From the cell containing the given text, extract its center point as (x, y) coordinate. 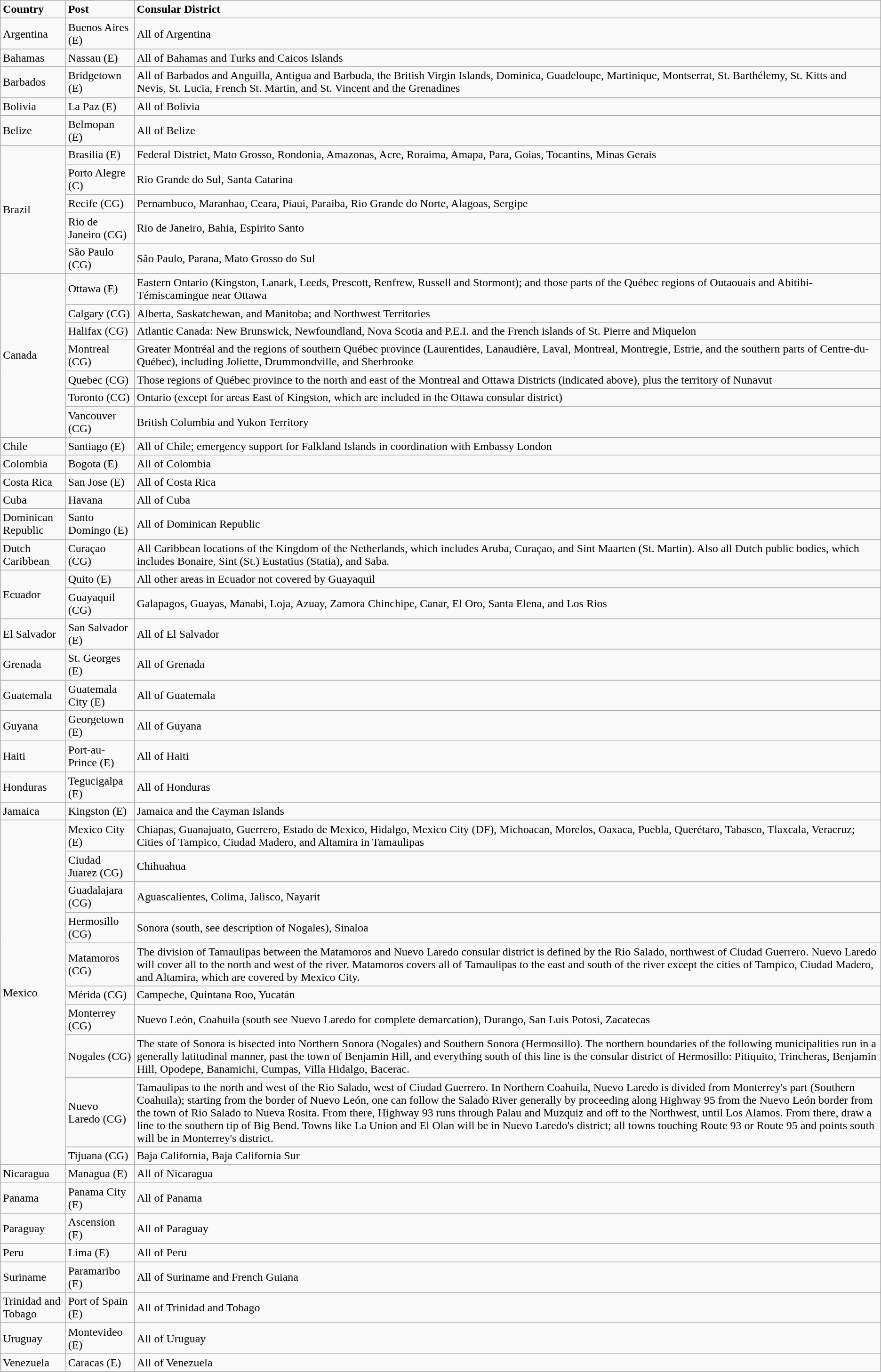
Santiago (E) (100, 446)
Bahamas (33, 58)
Ottawa (E) (100, 289)
Post (100, 9)
All of Paraguay (507, 1228)
All of Cuba (507, 500)
Paraguay (33, 1228)
Ciudad Juarez (CG) (100, 866)
Ontario (except for areas East of Kingston, which are included in the Ottawa consular district) (507, 398)
All of Chile; emergency support for Falkland Islands in coordination with Embassy London (507, 446)
Dominican Republic (33, 524)
Managua (E) (100, 1173)
Honduras (33, 787)
All of Uruguay (507, 1339)
São Paulo (CG) (100, 258)
All of Guatemala (507, 695)
Grenada (33, 665)
Bolivia (33, 106)
Paramaribo (E) (100, 1277)
Canada (33, 355)
Panama (33, 1197)
All of Dominican Republic (507, 524)
Aguascalientes, Colima, Jalisco, Nayarit (507, 897)
Port of Spain (E) (100, 1308)
Toronto (CG) (100, 398)
Peru (33, 1253)
Galapagos, Guayas, Manabi, Loja, Azuay, Zamora Chinchipe, Canar, El Oro, Santa Elena, and Los Rios (507, 603)
All of Suriname and French Guiana (507, 1277)
Colombia (33, 464)
Rio de Janeiro (CG) (100, 228)
Uruguay (33, 1339)
Mexico City (E) (100, 836)
All of Guyana (507, 726)
Bridgetown (E) (100, 82)
Alberta, Saskatchewan, and Manitoba; and Northwest Territories (507, 313)
Atlantic Canada: New Brunswick, Newfoundland, Nova Scotia and P.E.I. and the French islands of St. Pierre and Miquelon (507, 331)
Panama City (E) (100, 1197)
Rio de Janeiro, Bahia, Espirito Santo (507, 228)
Jamaica (33, 811)
La Paz (E) (100, 106)
Chihuahua (507, 866)
Caracas (E) (100, 1363)
All of Bolivia (507, 106)
São Paulo, Parana, Mato Grosso do Sul (507, 258)
All of Grenada (507, 665)
Nicaragua (33, 1173)
Consular District (507, 9)
All of Haiti (507, 757)
All of Colombia (507, 464)
Havana (100, 500)
Guatemala City (E) (100, 695)
Argentina (33, 34)
Nuevo León, Coahuila (south see Nuevo Laredo for complete demarcation), Durango, San Luis Potosí, Zacatecas (507, 1019)
Country (33, 9)
Guadalajara (CG) (100, 897)
Costa Rica (33, 482)
Those regions of Québec province to the north and east of the Montreal and Ottawa Districts (indicated above), plus the territory of Nunavut (507, 380)
All of Trinidad and Tobago (507, 1308)
Curaçao (CG) (100, 554)
Barbados (33, 82)
Buenos Aires (E) (100, 34)
St. Georges (E) (100, 665)
Belmopan (E) (100, 131)
Ecuador (33, 594)
Tijuana (CG) (100, 1155)
All other areas in Ecuador not covered by Guayaquil (507, 579)
El Salvador (33, 634)
Nassau (E) (100, 58)
Santo Domingo (E) (100, 524)
Recife (CG) (100, 203)
Bogota (E) (100, 464)
Quito (E) (100, 579)
Mérida (CG) (100, 995)
Calgary (CG) (100, 313)
Guyana (33, 726)
All of Belize (507, 131)
Halifax (CG) (100, 331)
All of Costa Rica (507, 482)
Tegucigalpa (E) (100, 787)
Venezuela (33, 1363)
Nogales (CG) (100, 1056)
All of Argentina (507, 34)
All of Bahamas and Turks and Caicos Islands (507, 58)
All of Peru (507, 1253)
Quebec (CG) (100, 380)
All of El Salvador (507, 634)
Porto Alegre (C) (100, 179)
Kingston (E) (100, 811)
Montreal (CG) (100, 356)
Rio Grande do Sul, Santa Catarina (507, 179)
All of Nicaragua (507, 1173)
Suriname (33, 1277)
San Salvador (E) (100, 634)
Georgetown (E) (100, 726)
Ascension (E) (100, 1228)
Lima (E) (100, 1253)
Cuba (33, 500)
All of Honduras (507, 787)
Pernambuco, Maranhao, Ceara, Piaui, Paraiba, Rio Grande do Norte, Alagoas, Sergipe (507, 203)
Brasilia (E) (100, 155)
Mexico (33, 993)
Montevideo (E) (100, 1339)
Monterrey (CG) (100, 1019)
Vancouver (CG) (100, 422)
Campeche, Quintana Roo, Yucatán (507, 995)
British Columbia and Yukon Territory (507, 422)
Port-au-Prince (E) (100, 757)
Hermosillo (CG) (100, 927)
Trinidad and Tobago (33, 1308)
Guayaquil (CG) (100, 603)
Matamoros (CG) (100, 964)
Belize (33, 131)
San Jose (E) (100, 482)
Dutch Caribbean (33, 554)
Sonora (south, see description of Nogales), Sinaloa (507, 927)
All of Venezuela (507, 1363)
Guatemala (33, 695)
Nuevo Laredo (CG) (100, 1112)
Federal District, Mato Grosso, Rondonia, Amazonas, Acre, Roraima, Amapa, Para, Goias, Tocantins, Minas Gerais (507, 155)
Jamaica and the Cayman Islands (507, 811)
Haiti (33, 757)
All of Panama (507, 1197)
Chile (33, 446)
Baja California, Baja California Sur (507, 1155)
Brazil (33, 210)
